Capture the cell that displays the provided text and extract its [X, Y] central coordinate. 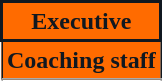
Coaching staff [82, 60]
Executive [82, 22]
